Identify which cell holds the provided text, then report its (X, Y) central coordinate. 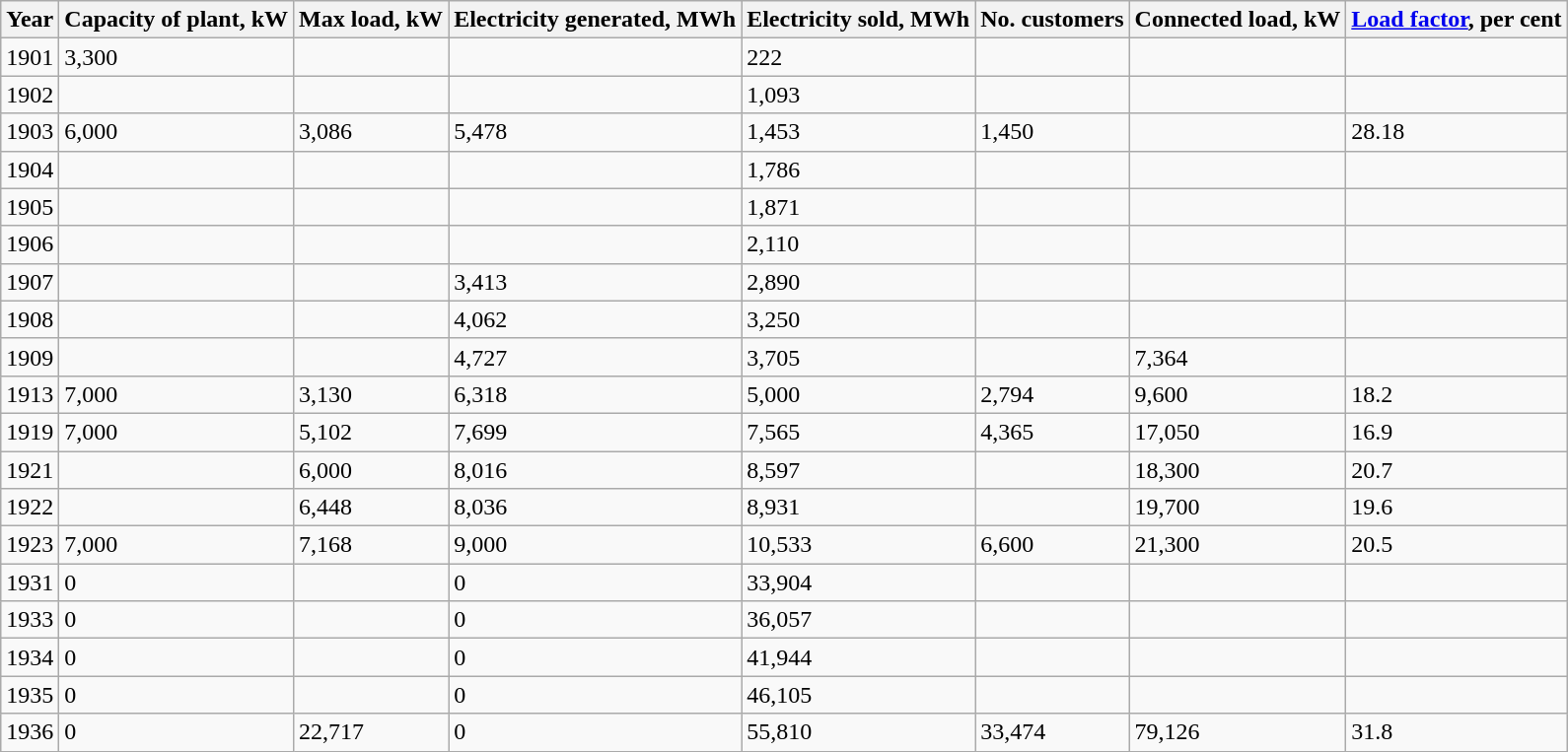
5,102 (371, 432)
6,448 (371, 508)
9,000 (596, 545)
1936 (30, 732)
Max load, kW (371, 20)
46,105 (858, 695)
33,474 (1052, 732)
1921 (30, 470)
41,944 (858, 657)
21,300 (1238, 545)
222 (858, 57)
1,450 (1052, 132)
2,794 (1052, 394)
1,786 (858, 170)
1935 (30, 695)
3,130 (371, 394)
33,904 (858, 582)
79,126 (1238, 732)
18,300 (1238, 470)
Year (30, 20)
18.2 (1457, 394)
55,810 (858, 732)
Electricity generated, MWh (596, 20)
Load factor, per cent (1457, 20)
31.8 (1457, 732)
19.6 (1457, 508)
1919 (30, 432)
17,050 (1238, 432)
1,453 (858, 132)
1,871 (858, 207)
20.7 (1457, 470)
1903 (30, 132)
8,597 (858, 470)
10,533 (858, 545)
8,036 (596, 508)
7,168 (371, 545)
7,565 (858, 432)
28.18 (1457, 132)
20.5 (1457, 545)
3,705 (858, 357)
3,250 (858, 319)
1902 (30, 95)
No. customers (1052, 20)
1934 (30, 657)
1931 (30, 582)
1933 (30, 620)
3,413 (596, 282)
1913 (30, 394)
22,717 (371, 732)
1909 (30, 357)
16.9 (1457, 432)
8,016 (596, 470)
3,086 (371, 132)
1901 (30, 57)
4,365 (1052, 432)
19,700 (1238, 508)
6,318 (596, 394)
1922 (30, 508)
1923 (30, 545)
3,300 (177, 57)
2,890 (858, 282)
2,110 (858, 244)
36,057 (858, 620)
1906 (30, 244)
8,931 (858, 508)
1,093 (858, 95)
5,000 (858, 394)
4,062 (596, 319)
7,364 (1238, 357)
1908 (30, 319)
6,600 (1052, 545)
5,478 (596, 132)
Capacity of plant, kW (177, 20)
1905 (30, 207)
Connected load, kW (1238, 20)
1907 (30, 282)
Electricity sold, MWh (858, 20)
9,600 (1238, 394)
1904 (30, 170)
4,727 (596, 357)
7,699 (596, 432)
